Scan for the cell matching the given text and deliver its (X, Y) coordinate at center. 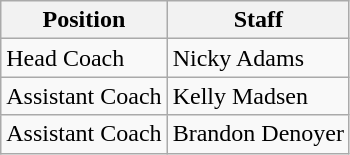
Kelly Madsen (258, 96)
Position (84, 20)
Brandon Denoyer (258, 134)
Staff (258, 20)
Head Coach (84, 58)
Nicky Adams (258, 58)
